Extract the (x, y) coordinate from the center of the cell holding the provided text.  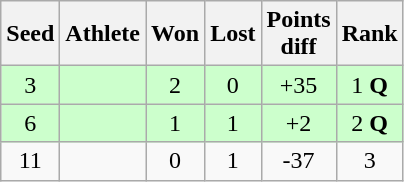
6 (30, 123)
11 (30, 161)
Seed (30, 34)
-37 (298, 161)
2 (176, 85)
Pointsdiff (298, 34)
+35 (298, 85)
Athlete (103, 34)
Lost (233, 34)
Won (176, 34)
Rank (370, 34)
1 Q (370, 85)
2 Q (370, 123)
+2 (298, 123)
